Search for the cell housing the specified text and yield its [X, Y] center coordinate. 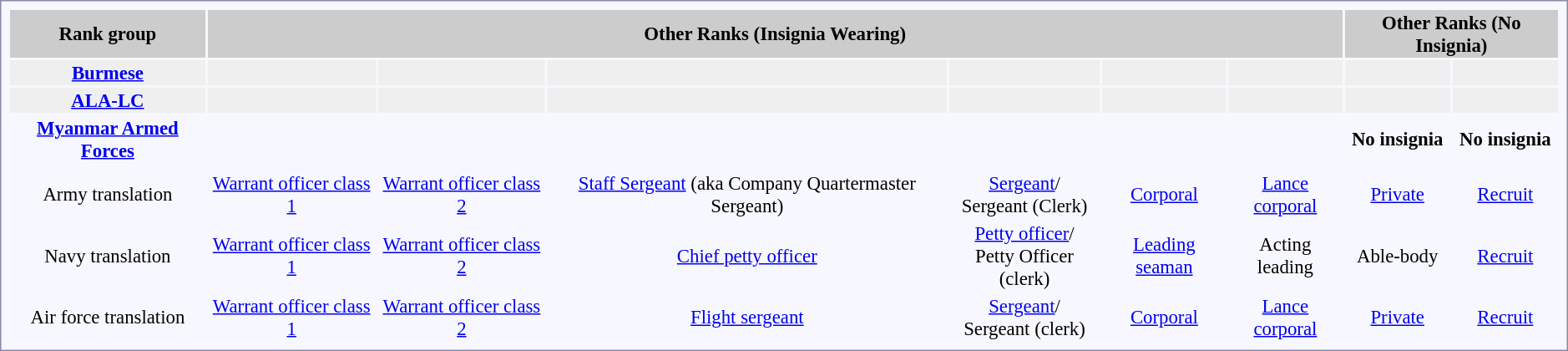
Rank group [108, 33]
Able-body [1398, 256]
Acting leading [1285, 256]
Staff Sergeant (aka Company Quartermaster Sergeant) [746, 194]
Navy translation [108, 256]
Army translation [108, 194]
Sergeant/Sergeant (clerk) [1024, 318]
Other Ranks (Insignia Wearing) [775, 33]
Burmese [108, 73]
Leading seaman [1165, 256]
Sergeant/Sergeant (Clerk) [1024, 194]
Petty officer/ Petty Officer (clerk) [1024, 256]
Flight sergeant [746, 318]
Other Ranks (No Insignia) [1451, 33]
Myanmar Armed Forces [108, 139]
Chief petty officer [746, 256]
ALA-LC [108, 100]
Air force translation [108, 318]
